Determine the [x, y] coordinate at the center of the cell enclosing the given text.  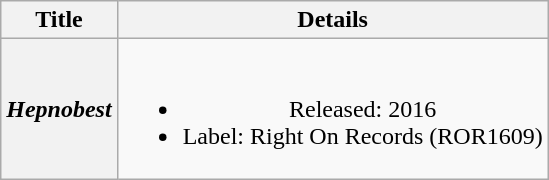
Title [59, 20]
Details [332, 20]
Released: 2016Label: Right On Records (ROR1609) [332, 109]
Hepnobest [59, 109]
